Capture the cell that displays the provided text and extract its (x, y) central coordinate. 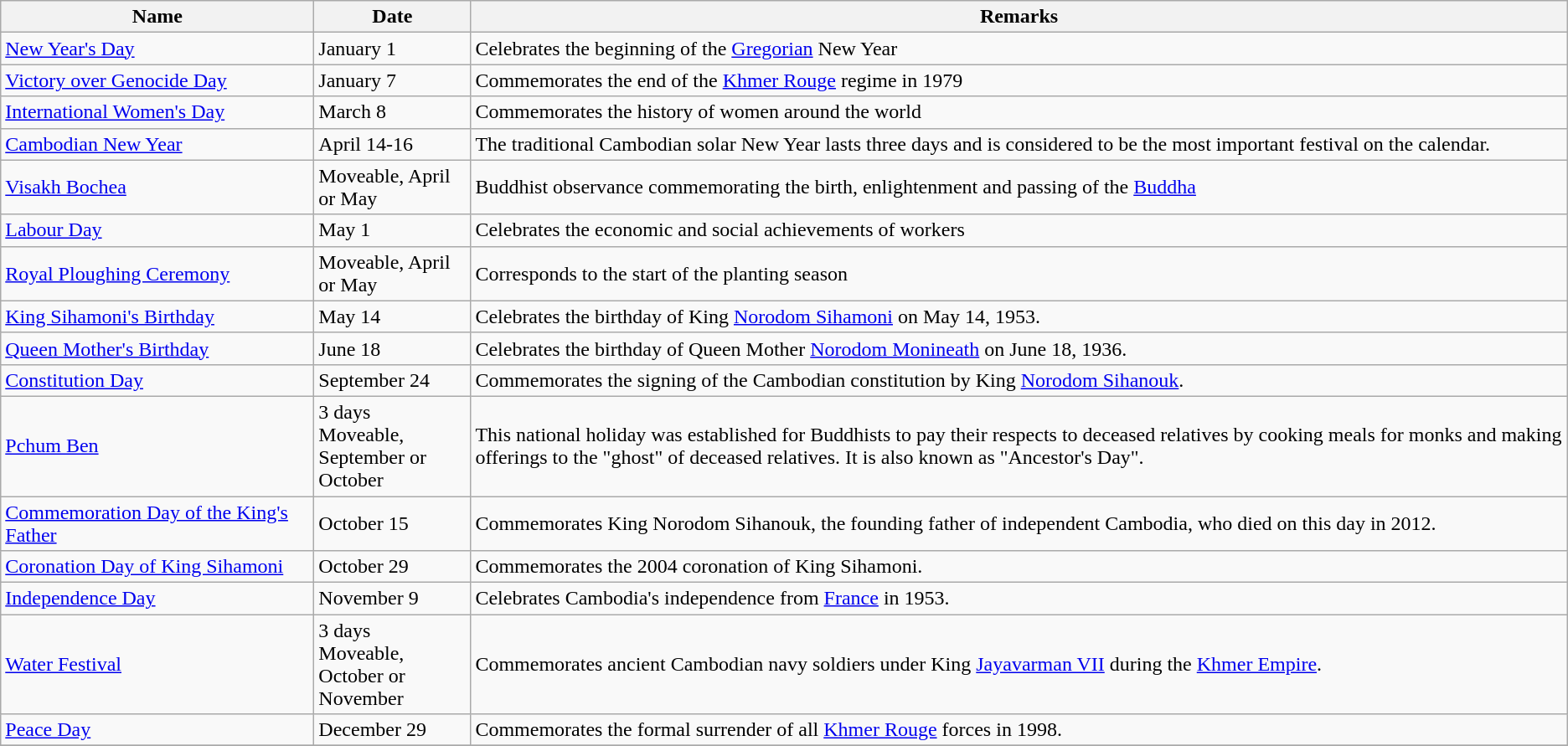
June 18 (392, 348)
April 14-16 (392, 144)
Commemorates King Norodom Sihanouk, the founding father of independent Cambodia, who died on this day in 2012. (1019, 522)
November 9 (392, 599)
December 29 (392, 730)
May 14 (392, 316)
3 daysMoveable, September or October (392, 445)
Commemorates the 2004 coronation of King Sihamoni. (1019, 567)
Date (392, 17)
January 1 (392, 49)
Celebrates Cambodia's independence from France in 1953. (1019, 599)
May 1 (392, 230)
Coronation Day of King Sihamoni (157, 567)
Victory over Genocide Day (157, 80)
Constitution Day (157, 380)
Celebrates the economic and social achievements of workers (1019, 230)
Water Festival (157, 665)
Commemorates the formal surrender of all Khmer Rouge forces in 1998. (1019, 730)
Royal Ploughing Ceremony (157, 273)
Commemorates the end of the Khmer Rouge regime in 1979 (1019, 80)
Celebrates the birthday of King Norodom Sihamoni on May 14, 1953. (1019, 316)
Cambodian New Year (157, 144)
Commemoration Day of the King's Father (157, 522)
Commemorates the signing of the Cambodian constitution by King Norodom Sihanouk. (1019, 380)
Commemorates ancient Cambodian navy soldiers under King Jayavarman VII during the Khmer Empire. (1019, 665)
October 15 (392, 522)
Celebrates the beginning of the Gregorian New Year (1019, 49)
Corresponds to the start of the planting season (1019, 273)
Peace Day (157, 730)
Buddhist observance commemorating the birth, enlightenment and passing of the Buddha (1019, 188)
3 daysMoveable, October or November (392, 665)
Independence Day (157, 599)
New Year's Day (157, 49)
Pchum Ben (157, 445)
October 29 (392, 567)
The traditional Cambodian solar New Year lasts three days and is considered to be the most important festival on the calendar. (1019, 144)
Remarks (1019, 17)
March 8 (392, 112)
Queen Mother's Birthday (157, 348)
International Women's Day (157, 112)
September 24 (392, 380)
Labour Day (157, 230)
Name (157, 17)
Visakh Bochea (157, 188)
King Sihamoni's Birthday (157, 316)
January 7 (392, 80)
Celebrates the birthday of Queen Mother Norodom Monineath on June 18, 1936. (1019, 348)
Commemorates the history of women around the world (1019, 112)
